Pinpoint the cell where the given text exists, returning its [X, Y] midpoint coordinate. 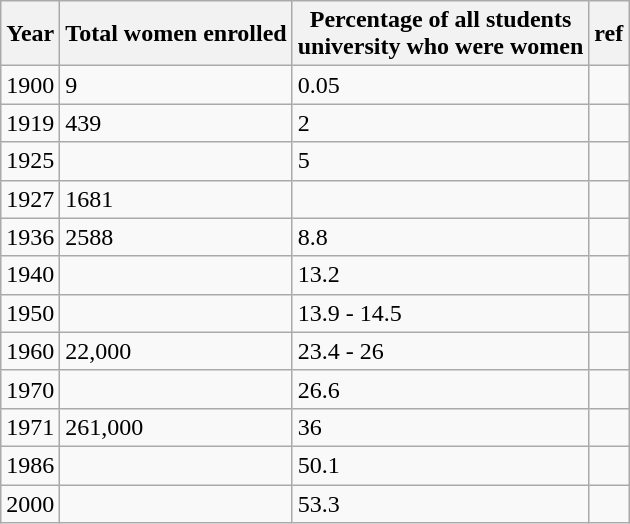
8.8 [440, 237]
22,000 [176, 351]
1919 [30, 123]
36 [440, 427]
2000 [30, 503]
ref [609, 34]
1970 [30, 389]
1936 [30, 237]
1986 [30, 465]
Percentage of all studentsuniversity who were women [440, 34]
53.3 [440, 503]
13.9 - 14.5 [440, 313]
0.05 [440, 85]
1927 [30, 199]
26.6 [440, 389]
9 [176, 85]
50.1 [440, 465]
Year [30, 34]
1971 [30, 427]
1925 [30, 161]
5 [440, 161]
439 [176, 123]
1681 [176, 199]
Total women enrolled [176, 34]
1950 [30, 313]
13.2 [440, 275]
1960 [30, 351]
23.4 - 26 [440, 351]
2588 [176, 237]
2 [440, 123]
1900 [30, 85]
261,000 [176, 427]
1940 [30, 275]
